Extract the [X, Y] coordinate from the center of the cell holding the provided text.  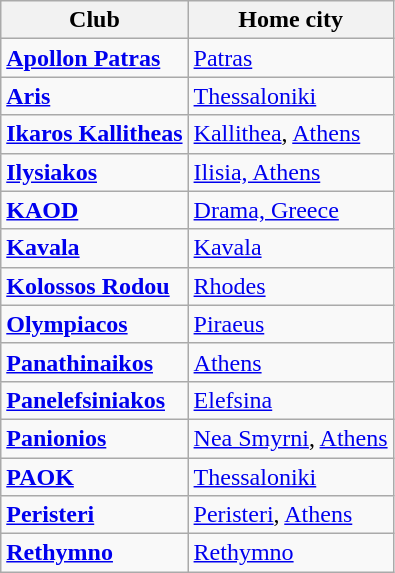
Kolossos Rodou [94, 286]
Apollon Patras [94, 58]
Panathinaikos [94, 362]
Peristeri [94, 515]
Peristeri, Athens [290, 515]
Panionios [94, 438]
Drama, Greece [290, 210]
Kallithea, Athens [290, 134]
Aris [94, 96]
Nea Smyrni, Athens [290, 438]
Rhodes [290, 286]
Olympiacos [94, 324]
Elefsina [290, 400]
Athens [290, 362]
Ilysiakos [94, 172]
Patras [290, 58]
PAOK [94, 477]
Panelefsiniakos [94, 400]
Home city [290, 20]
Ikaros Kallitheas [94, 134]
KAOD [94, 210]
Club [94, 20]
Ilisia, Athens [290, 172]
Piraeus [290, 324]
